Scan for the cell matching the given text and deliver its (x, y) coordinate at center. 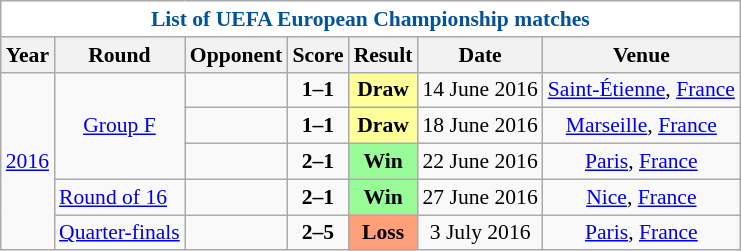
18 June 2016 (480, 126)
Marseille, France (642, 126)
Saint-Étienne, France (642, 90)
Group F (120, 126)
2016 (28, 161)
Nice, France (642, 197)
Opponent (236, 55)
Loss (384, 233)
Venue (642, 55)
2–5 (318, 233)
List of UEFA European Championship matches (370, 19)
27 June 2016 (480, 197)
Quarter-finals (120, 233)
22 June 2016 (480, 162)
Date (480, 55)
Result (384, 55)
Score (318, 55)
3 July 2016 (480, 233)
Year (28, 55)
Round (120, 55)
14 June 2016 (480, 90)
Round of 16 (120, 197)
